For the text-containing cell, return its midpoint in (x, y) coordinate format. 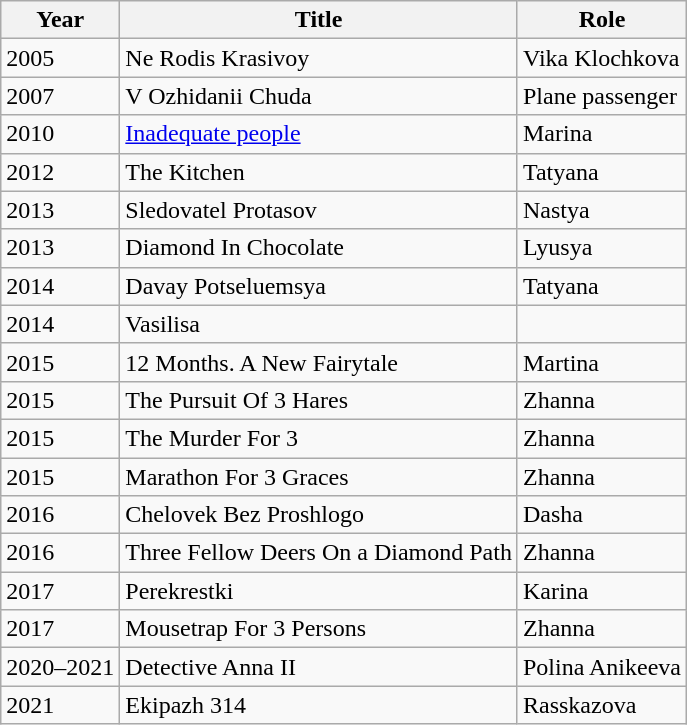
Mousetrap For 3 Persons (319, 629)
Year (60, 20)
The Pursuit Of 3 Hares (319, 400)
Martina (602, 362)
Detective Anna II (319, 667)
Karina (602, 591)
Chelovek Bez Proshlogo (319, 515)
Diamond In Chocolate (319, 248)
2005 (60, 58)
2020–2021 (60, 667)
Marathon For 3 Graces (319, 477)
Vasilisa (319, 324)
Role (602, 20)
Lyusya (602, 248)
12 Months. A New Fairytale (319, 362)
Nastya (602, 210)
The Kitchen (319, 172)
2012 (60, 172)
Perekrestki (319, 591)
Marina (602, 134)
The Murder For 3 (319, 438)
2007 (60, 96)
Vika Klochkova (602, 58)
Ekipazh 314 (319, 705)
Davay Potseluemsya (319, 286)
Ne Rodis Krasivoy (319, 58)
2021 (60, 705)
Polina Anikeeva (602, 667)
Sledovatel Protasov (319, 210)
2010 (60, 134)
Plane passenger (602, 96)
V Ozhidanii Chuda (319, 96)
Three Fellow Deers On a Diamond Path (319, 553)
Rasskazova (602, 705)
Dasha (602, 515)
Inadequate people (319, 134)
Title (319, 20)
